Return the (x, y) coordinate for the center point of the cell that contains the specified text.  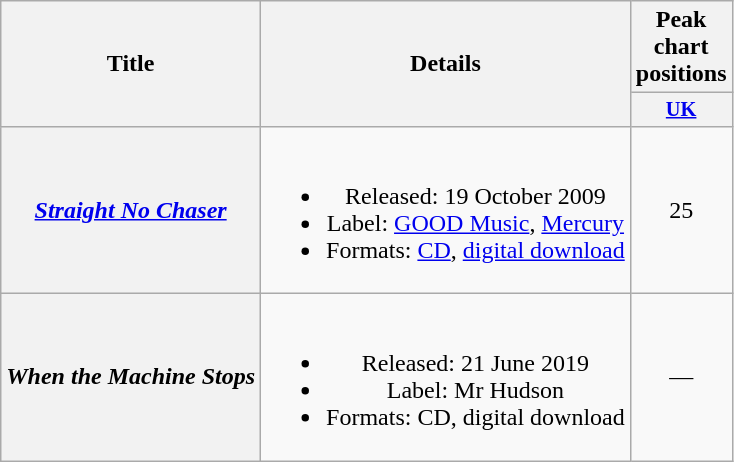
Released: 21 June 2019Label: Mr HudsonFormats: CD, digital download (446, 378)
When the Machine Stops (131, 378)
UK (681, 110)
Released: 19 October 2009Label: GOOD Music, MercuryFormats: CD, digital download (446, 210)
25 (681, 210)
Title (131, 64)
Peak chart positions (681, 47)
— (681, 378)
Straight No Chaser (131, 210)
Details (446, 64)
